From the cell containing the given text, extract its center point as [X, Y] coordinate. 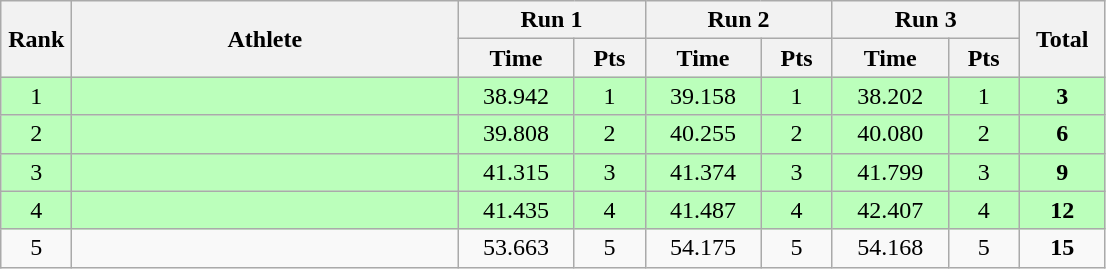
41.799 [890, 172]
39.808 [516, 134]
15 [1062, 248]
54.175 [703, 248]
Rank [36, 39]
41.315 [516, 172]
Run 2 [738, 20]
53.663 [516, 248]
Run 3 [926, 20]
41.435 [516, 210]
38.942 [516, 96]
Run 1 [552, 20]
41.487 [703, 210]
40.080 [890, 134]
38.202 [890, 96]
12 [1062, 210]
9 [1062, 172]
Total [1062, 39]
6 [1062, 134]
39.158 [703, 96]
54.168 [890, 248]
Athlete [265, 39]
40.255 [703, 134]
41.374 [703, 172]
42.407 [890, 210]
